Return the [X, Y] coordinate for the center point of the cell that contains the specified text.  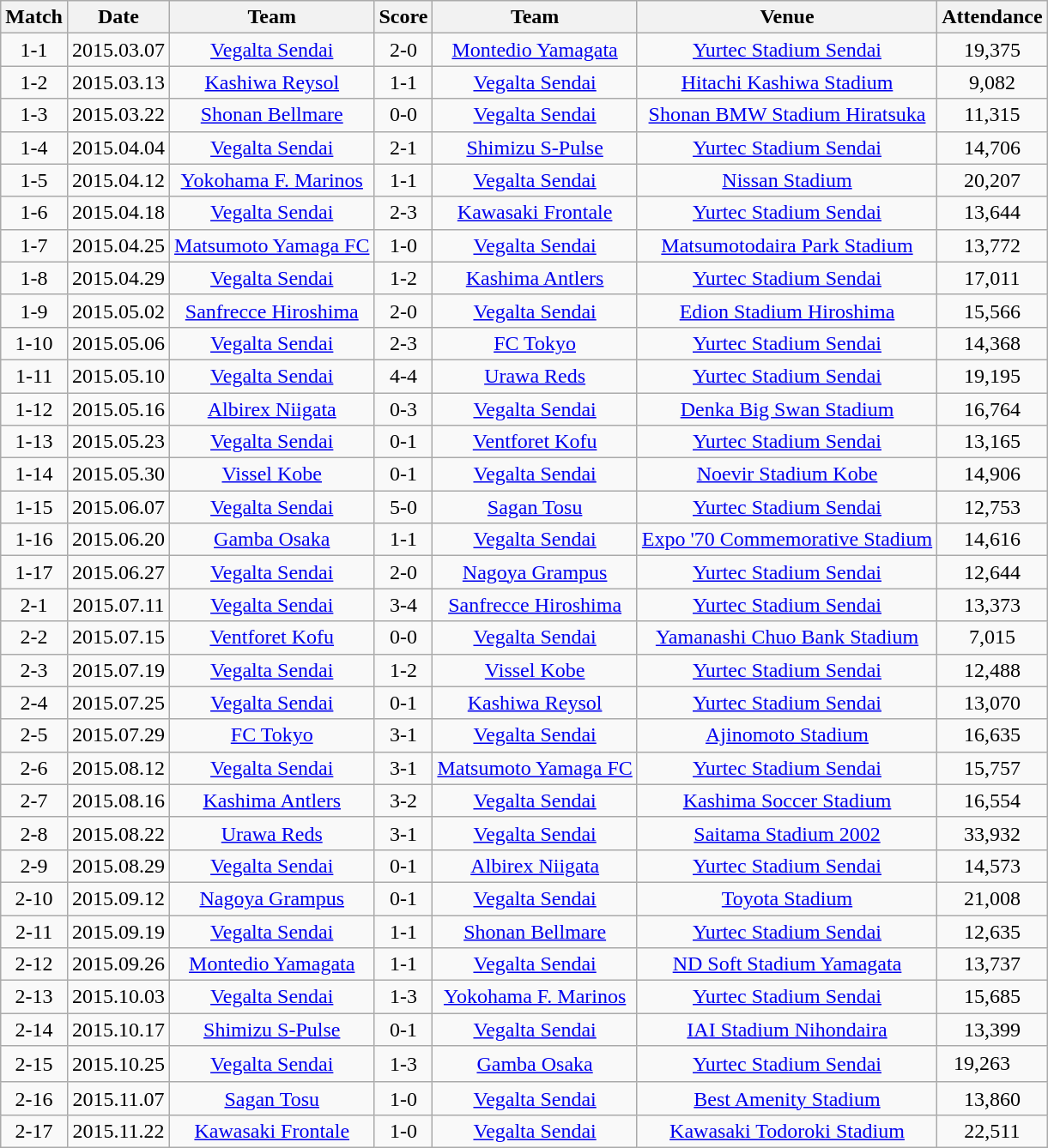
2-11 [34, 931]
2-4 [34, 703]
2015.04.12 [118, 180]
Noevir Stadium Kobe [786, 474]
21,008 [992, 898]
Shonan BMW Stadium Hiratsuka [786, 115]
2015.10.17 [118, 1030]
9,082 [992, 82]
1-10 [34, 343]
2-13 [34, 997]
2015.11.07 [118, 1098]
2015.08.22 [118, 833]
Edion Stadium Hiroshima [786, 311]
3-4 [403, 605]
13,070 [992, 703]
Attendance [992, 17]
13,373 [992, 605]
16,554 [992, 801]
13,399 [992, 1030]
1-13 [34, 442]
20,207 [992, 180]
0-3 [403, 409]
2015.08.12 [118, 768]
2-6 [34, 768]
Expo '70 Commemorative Stadium [786, 540]
IAI Stadium Nihondaira [786, 1030]
2015.05.10 [118, 376]
Saitama Stadium 2002 [786, 833]
13,860 [992, 1098]
ND Soft Stadium Yamagata [786, 964]
13,737 [992, 964]
Kawasaki Todoroki Stadium [786, 1131]
Nissan Stadium [786, 180]
2015.10.25 [118, 1064]
17,011 [992, 278]
2-9 [34, 866]
2015.03.07 [118, 50]
2-14 [34, 1030]
2-2 [34, 637]
14,616 [992, 540]
2015.06.27 [118, 572]
2015.04.04 [118, 148]
2015.06.20 [118, 540]
3-2 [403, 801]
2015.07.19 [118, 670]
22,511 [992, 1131]
16,635 [992, 735]
4-4 [403, 376]
2015.07.29 [118, 735]
2015.10.03 [118, 997]
2015.03.22 [118, 115]
2015.07.11 [118, 605]
2015.05.02 [118, 311]
19,375 [992, 50]
2015.09.12 [118, 898]
1-17 [34, 572]
14,368 [992, 343]
2-7 [34, 801]
2015.09.26 [118, 964]
14,706 [992, 148]
Matsumotodaira Park Stadium [786, 245]
Score [403, 17]
2015.05.16 [118, 409]
2015.07.15 [118, 637]
Ajinomoto Stadium [786, 735]
2015.06.07 [118, 507]
15,685 [992, 997]
1-6 [34, 213]
Toyota Stadium [786, 898]
1-11 [34, 376]
Yamanashi Chuo Bank Stadium [786, 637]
1-4 [34, 148]
1-9 [34, 311]
5-0 [403, 507]
2015.05.30 [118, 474]
19,263 [992, 1064]
13,644 [992, 213]
2015.04.25 [118, 245]
Denka Big Swan Stadium [786, 409]
11,315 [992, 115]
2015.05.06 [118, 343]
Kashima Soccer Stadium [786, 801]
Match [34, 17]
1-7 [34, 245]
33,932 [992, 833]
2-5 [34, 735]
13,772 [992, 245]
15,757 [992, 768]
16,764 [992, 409]
2-8 [34, 833]
13,165 [992, 442]
19,195 [992, 376]
14,573 [992, 866]
2015.09.19 [118, 931]
Venue [786, 17]
2015.03.13 [118, 82]
2-16 [34, 1098]
15,566 [992, 311]
12,753 [992, 507]
2015.05.23 [118, 442]
2015.08.29 [118, 866]
Date [118, 17]
12,635 [992, 931]
1-16 [34, 540]
12,488 [992, 670]
2-15 [34, 1064]
2015.11.22 [118, 1131]
2-12 [34, 964]
12,644 [992, 572]
Hitachi Kashiwa Stadium [786, 82]
1-8 [34, 278]
2015.07.25 [118, 703]
Best Amenity Stadium [786, 1098]
7,015 [992, 637]
2015.04.29 [118, 278]
2-17 [34, 1131]
2-10 [34, 898]
2015.08.16 [118, 801]
1-12 [34, 409]
1-14 [34, 474]
14,906 [992, 474]
1-15 [34, 507]
1-5 [34, 180]
2015.04.18 [118, 213]
